Detect which cell encompasses the target text, then output its (X, Y) center coordinate. 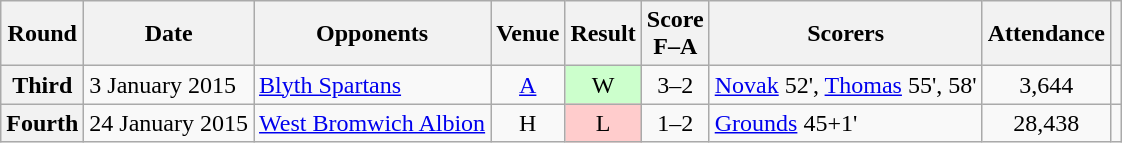
L (603, 123)
Opponents (372, 34)
Result (603, 34)
1–2 (675, 123)
Third (42, 85)
W (603, 85)
Novak 52', Thomas 55', 58' (846, 85)
West Bromwich Albion (372, 123)
24 January 2015 (169, 123)
Grounds 45+1' (846, 123)
28,438 (1046, 123)
Fourth (42, 123)
3 January 2015 (169, 85)
Round (42, 34)
Scorers (846, 34)
Date (169, 34)
Blyth Spartans (372, 85)
A (528, 85)
H (528, 123)
3–2 (675, 85)
ScoreF–A (675, 34)
3,644 (1046, 85)
Venue (528, 34)
Attendance (1046, 34)
